Provide the (X, Y) coordinate of the cell's center where the given text is located.  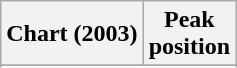
Chart (2003) (72, 34)
Peakposition (189, 34)
